Scan for the cell matching the given text and deliver its (x, y) coordinate at center. 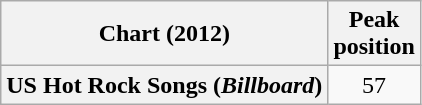
Chart (2012) (164, 34)
US Hot Rock Songs (Billboard) (164, 85)
Peakposition (374, 34)
57 (374, 85)
